For the text-containing cell, return its midpoint in [X, Y] coordinate format. 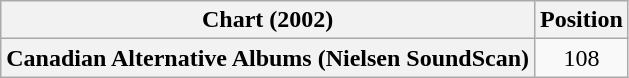
Position [582, 20]
Chart (2002) [268, 20]
Canadian Alternative Albums (Nielsen SoundScan) [268, 58]
108 [582, 58]
